Return (x, y) of the center of cell containing provided text 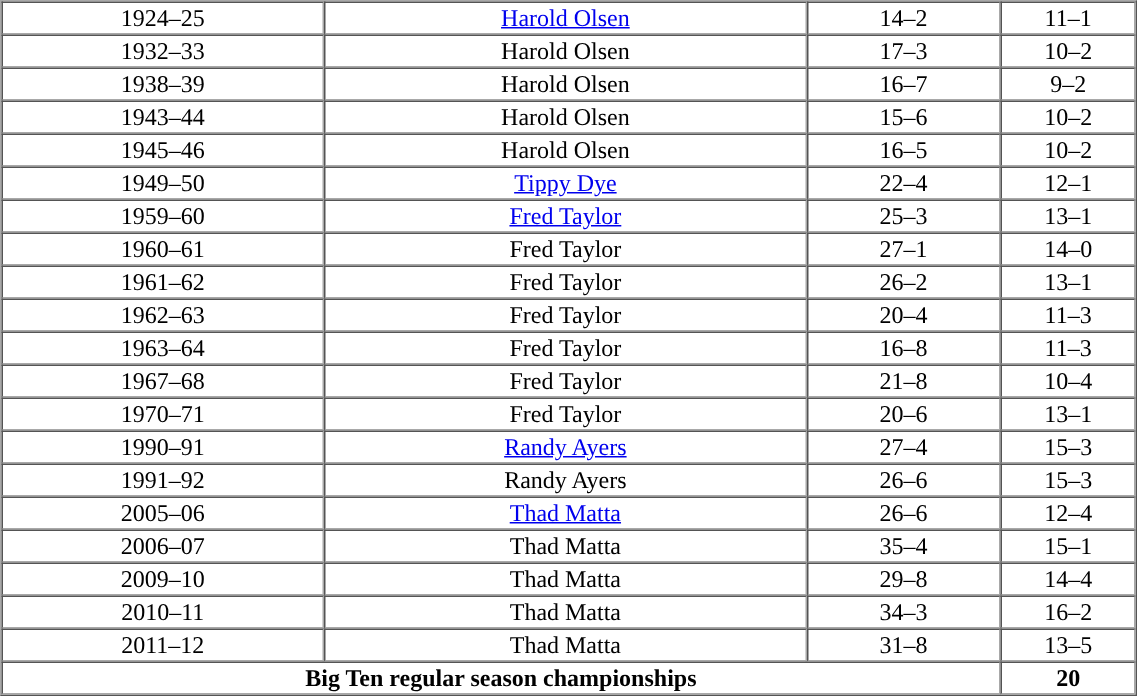
9–2 (1068, 84)
31–8 (904, 644)
Big Ten regular season championships (502, 678)
1991–92 (164, 480)
27–1 (904, 248)
16–8 (904, 348)
10–4 (1068, 380)
1962–63 (164, 314)
27–4 (904, 446)
1967–68 (164, 380)
13–5 (1068, 644)
25–3 (904, 216)
1961–62 (164, 282)
35–4 (904, 546)
1932–33 (164, 50)
12–4 (1068, 512)
22–4 (904, 182)
2009–10 (164, 578)
26–2 (904, 282)
14–0 (1068, 248)
1959–60 (164, 216)
1938–39 (164, 84)
17–3 (904, 50)
1990–91 (164, 446)
Tippy Dye (566, 182)
1949–50 (164, 182)
1945–46 (164, 150)
2005–06 (164, 512)
11–1 (1068, 18)
14–2 (904, 18)
20–4 (904, 314)
2011–12 (164, 644)
15–6 (904, 116)
1943–44 (164, 116)
2010–11 (164, 612)
14–4 (1068, 578)
1970–71 (164, 414)
20–6 (904, 414)
2006–07 (164, 546)
34–3 (904, 612)
16–5 (904, 150)
15–1 (1068, 546)
29–8 (904, 578)
20 (1068, 678)
1963–64 (164, 348)
1960–61 (164, 248)
16–7 (904, 84)
12–1 (1068, 182)
16–2 (1068, 612)
21–8 (904, 380)
1924–25 (164, 18)
